Extract the [X, Y] coordinate from the center of the cell holding the provided text.  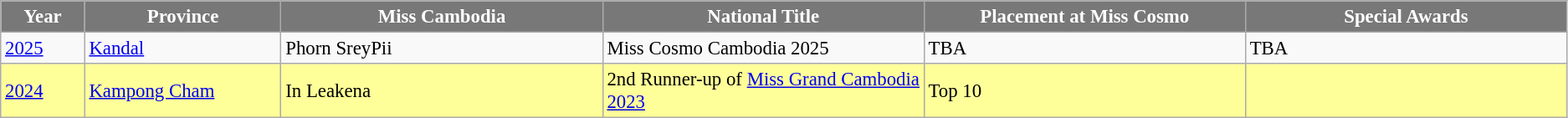
Kandal [182, 49]
Phorn SreyPii [442, 49]
National Title [763, 17]
Year [43, 17]
Miss Cosmo Cambodia 2025 [763, 49]
Kampong Cham [182, 90]
In Leakena [442, 90]
Province [182, 17]
Miss Cambodia [442, 17]
Placement at Miss Cosmo [1084, 17]
2024 [43, 90]
Top 10 [1084, 90]
2nd Runner-up of Miss Grand Cambodia 2023 [763, 90]
2025 [43, 49]
Special Awards [1406, 17]
